Pinpoint the cell where the given text exists, returning its (X, Y) midpoint coordinate. 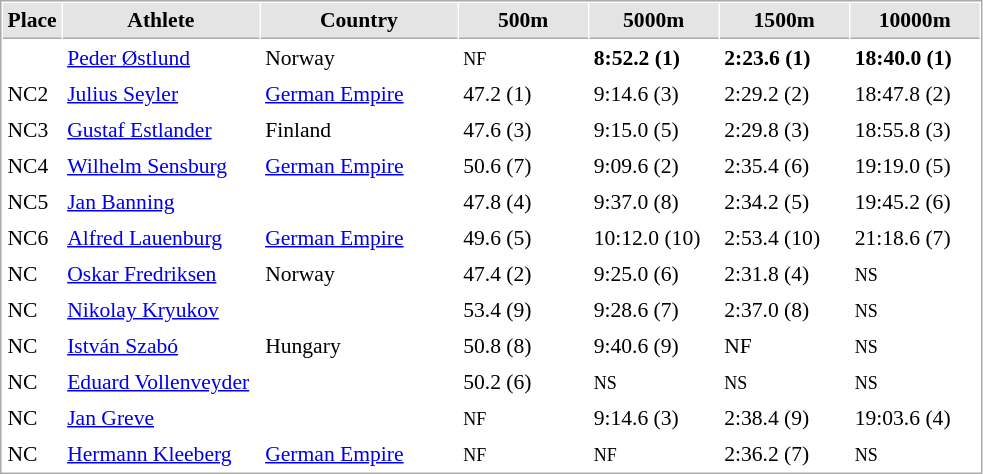
2:23.6 (1) (784, 57)
Hungary (359, 345)
Alfred Lauenburg (161, 237)
50.2 (6) (524, 381)
47.6 (3) (524, 129)
Nikolay Kryukov (161, 309)
47.8 (4) (524, 201)
2:37.0 (8) (784, 309)
18:55.8 (3) (914, 129)
50.6 (7) (524, 165)
Julius Seyler (161, 93)
2:53.4 (10) (784, 237)
1500m (784, 21)
Wilhelm Sensburg (161, 165)
9:28.6 (7) (654, 309)
9:37.0 (8) (654, 201)
Hermann Kleeberg (161, 453)
18:47.8 (2) (914, 93)
49.6 (5) (524, 237)
5000m (654, 21)
21:18.6 (7) (914, 237)
Gustaf Estlander (161, 129)
19:03.6 (4) (914, 417)
Athlete (161, 21)
9:25.0 (6) (654, 273)
NC3 (32, 129)
NC2 (32, 93)
500m (524, 21)
8:52.2 (1) (654, 57)
István Szabó (161, 345)
Place (32, 21)
47.2 (1) (524, 93)
2:29.8 (3) (784, 129)
2:35.4 (6) (784, 165)
Eduard Vollenveyder (161, 381)
Jan Banning (161, 201)
Peder Østlund (161, 57)
18:40.0 (1) (914, 57)
19:45.2 (6) (914, 201)
NC5 (32, 201)
Finland (359, 129)
2:38.4 (9) (784, 417)
9:15.0 (5) (654, 129)
2:36.2 (7) (784, 453)
2:34.2 (5) (784, 201)
9:40.6 (9) (654, 345)
10:12.0 (10) (654, 237)
Oskar Fredriksen (161, 273)
50.8 (8) (524, 345)
47.4 (2) (524, 273)
10000m (914, 21)
19:19.0 (5) (914, 165)
NC6 (32, 237)
NC4 (32, 165)
2:29.2 (2) (784, 93)
Country (359, 21)
Jan Greve (161, 417)
9:09.6 (2) (654, 165)
53.4 (9) (524, 309)
2:31.8 (4) (784, 273)
